Extract the (x, y) coordinate from the center of the cell holding the provided text.  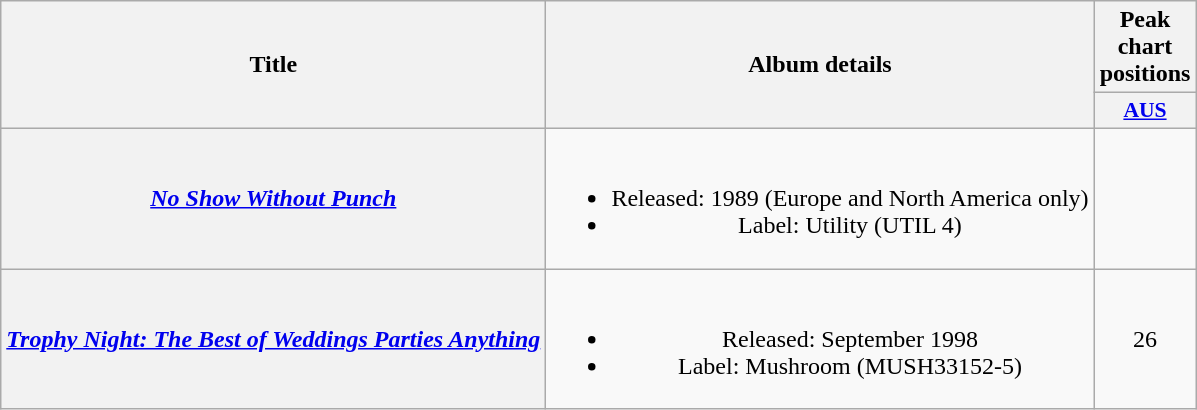
Trophy Night: The Best of Weddings Parties Anything (274, 338)
Album details (820, 65)
Peak chartpositions (1145, 47)
Released: September 1998Label: Mushroom (MUSH33152-5) (820, 338)
Title (274, 65)
AUS (1145, 111)
Released: 1989 (Europe and North America only)Label: Utility (UTIL 4) (820, 198)
No Show Without Punch (274, 198)
26 (1145, 338)
